Find where the given text appears and provide that cell's center as [x, y] coordinate. 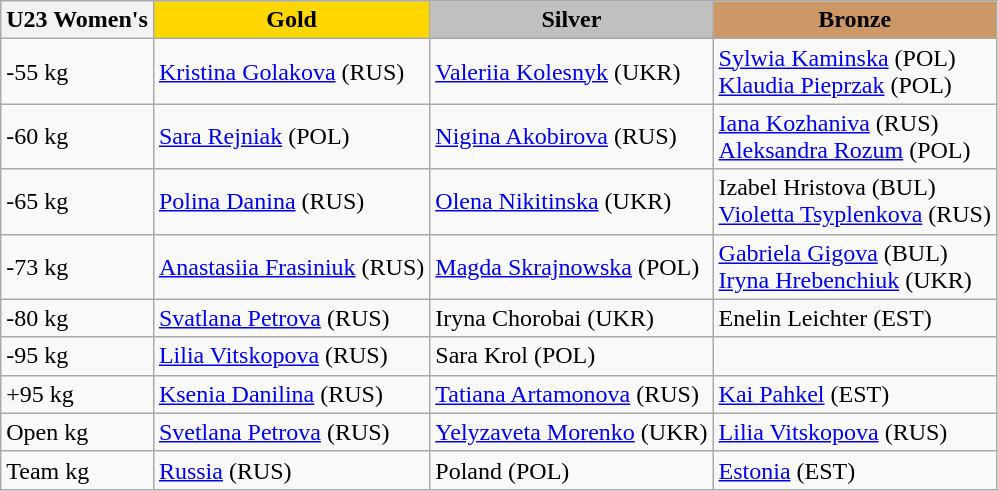
Russia (RUS) [291, 470]
Magda Skrajnowska (POL) [572, 266]
-95 kg [78, 356]
Estonia (EST) [854, 470]
Kristina Golakova (RUS) [291, 72]
Izabel Hristova (BUL) Violetta Tsyplenkova (RUS) [854, 202]
Gabriela Gigova (BUL) Iryna Hrebenchiuk (UKR) [854, 266]
Iryna Chorobai (UKR) [572, 318]
Tatiana Artamonova (RUS) [572, 394]
Poland (POL) [572, 470]
-55 kg [78, 72]
Valeriia Kolesnyk (UKR) [572, 72]
Bronze [854, 20]
Svetlana Petrova (RUS) [291, 432]
Sylwia Kaminska (POL) Klaudia Pieprzak (POL) [854, 72]
Polina Danina (RUS) [291, 202]
Olena Nikitinska (UKR) [572, 202]
Anastasiia Frasiniuk (RUS) [291, 266]
Enelin Leichter (EST) [854, 318]
+95 kg [78, 394]
-80 kg [78, 318]
Open kg [78, 432]
Gold [291, 20]
-73 kg [78, 266]
-65 kg [78, 202]
Sara Rejniak (POL) [291, 136]
Team kg [78, 470]
Kai Pahkel (EST) [854, 394]
Nigina Akobirova (RUS) [572, 136]
Yelyzaveta Morenko (UKR) [572, 432]
Sara Krol (POL) [572, 356]
Svatlana Petrova (RUS) [291, 318]
U23 Women's [78, 20]
Ksenia Danilina (RUS) [291, 394]
Silver [572, 20]
Iana Kozhaniva (RUS) Aleksandra Rozum (POL) [854, 136]
-60 kg [78, 136]
